Extract the [x, y] coordinate from the center of the cell holding the provided text.  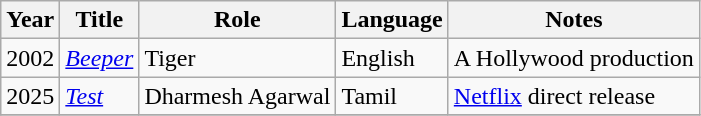
Language [392, 20]
2025 [30, 96]
A Hollywood production [574, 58]
Dharmesh Agarwal [238, 96]
Notes [574, 20]
Test [100, 96]
English [392, 58]
Year [30, 20]
2002 [30, 58]
Tiger [238, 58]
Role [238, 20]
Tamil [392, 96]
Title [100, 20]
Netflix direct release [574, 96]
Beeper [100, 58]
